Pinpoint the cell where the given text exists, returning its [X, Y] midpoint coordinate. 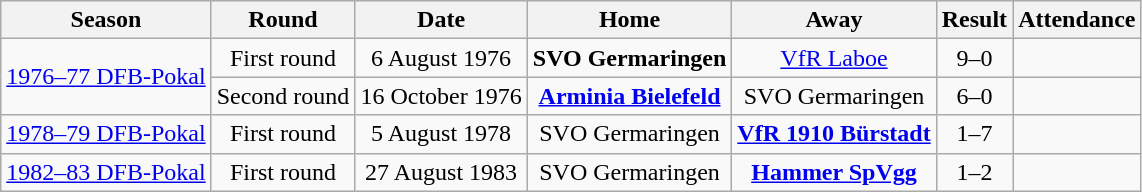
5 August 1978 [441, 134]
1–7 [974, 134]
1978–79 DFB-Pokal [106, 134]
Attendance [1077, 20]
1–2 [974, 172]
VfR Laboe [834, 58]
Home [630, 20]
Date [441, 20]
1982–83 DFB-Pokal [106, 172]
Result [974, 20]
Second round [283, 96]
6 August 1976 [441, 58]
6–0 [974, 96]
1976–77 DFB-Pokal [106, 77]
16 October 1976 [441, 96]
9–0 [974, 58]
Away [834, 20]
Hammer SpVgg [834, 172]
27 August 1983 [441, 172]
Arminia Bielefeld [630, 96]
Season [106, 20]
Round [283, 20]
VfR 1910 Bürstadt [834, 134]
